Detect which cell encompasses the target text, then output its [x, y] center coordinate. 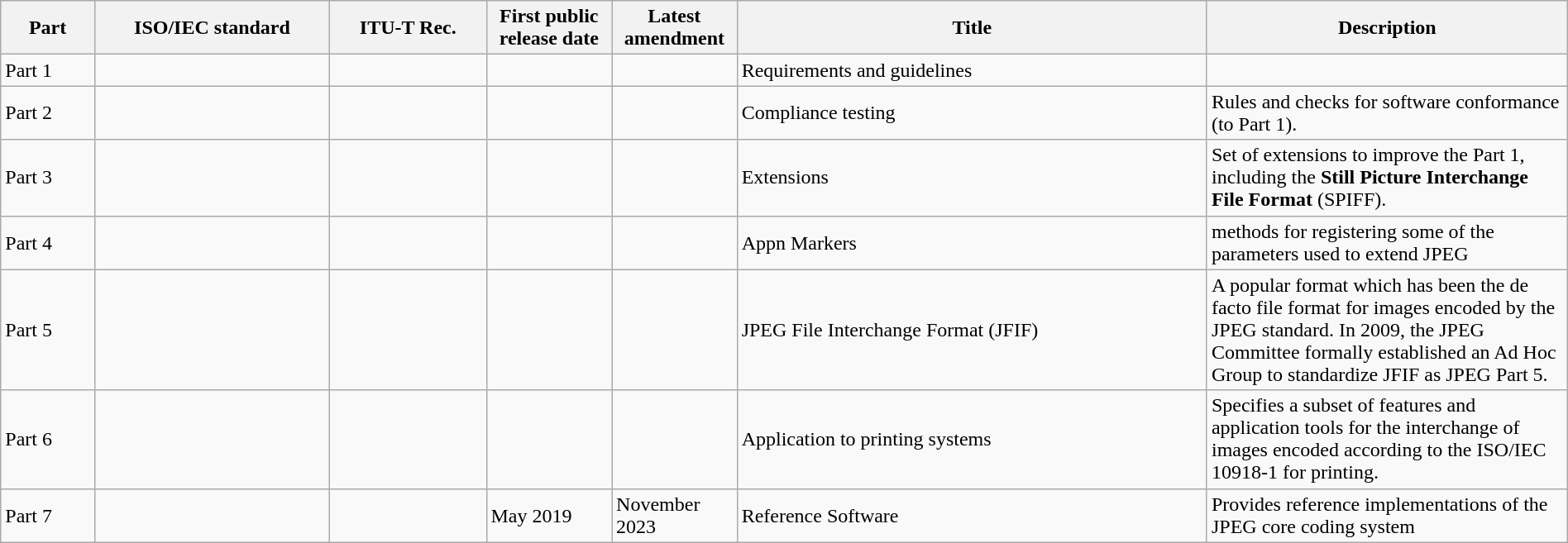
methods for registering some of the parameters used to extend JPEG [1387, 243]
Compliance testing [972, 112]
Appn Markers [972, 243]
JPEG File Interchange Format (JFIF) [972, 330]
Requirements and guidelines [972, 70]
Part 6 [48, 440]
ITU-T Rec. [409, 28]
Part 2 [48, 112]
Description [1387, 28]
Rules and checks for software conformance (to Part 1). [1387, 112]
Set of extensions to improve the Part 1, including the Still Picture Interchange File Format (SPIFF). [1387, 178]
May 2019 [549, 516]
First public release date [549, 28]
Part 1 [48, 70]
Specifies a subset of features and application tools for the interchange of images encoded according to the ISO/IEC 10918-1 for printing. [1387, 440]
Part 4 [48, 243]
Extensions [972, 178]
Application to printing systems [972, 440]
November 2023 [675, 516]
ISO/IEC standard [212, 28]
Part 7 [48, 516]
Part 5 [48, 330]
Latest amendment [675, 28]
Part 3 [48, 178]
Reference Software [972, 516]
Provides reference implementations of the JPEG core coding system [1387, 516]
Part [48, 28]
Title [972, 28]
